Locate the cell with the specified text and output its [x, y] center coordinate. 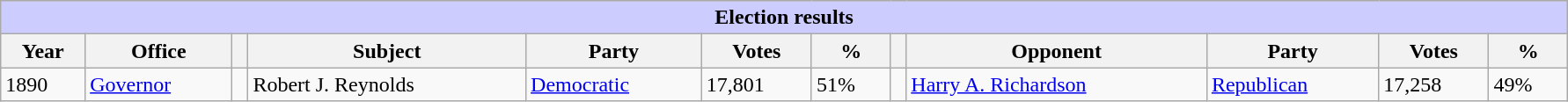
Harry A. Richardson [1057, 84]
Governor [158, 84]
51% [850, 84]
49% [1528, 84]
17,801 [757, 84]
Republican [1292, 84]
1890 [43, 84]
17,258 [1434, 84]
Year [43, 51]
Robert J. Reynolds [387, 84]
Election results [785, 18]
Office [158, 51]
Democratic [614, 84]
Subject [387, 51]
Opponent [1057, 51]
